Pinpoint the cell where the given text exists, returning its (x, y) midpoint coordinate. 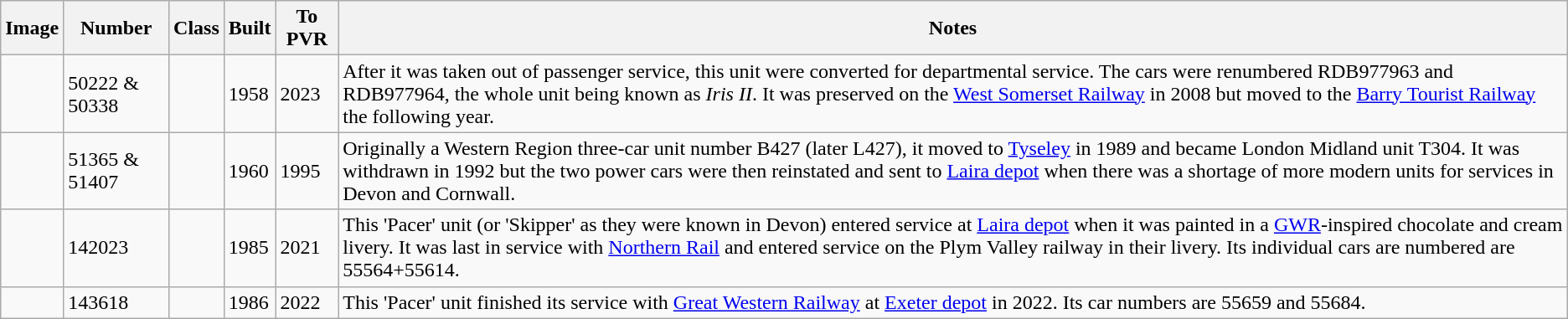
2021 (307, 248)
To PVR (307, 28)
2022 (307, 302)
Image (32, 28)
50222 & 50338 (116, 94)
Built (250, 28)
Class (197, 28)
Number (116, 28)
1958 (250, 94)
1986 (250, 302)
143618 (116, 302)
This 'Pacer' unit finished its service with Great Western Railway at Exeter depot in 2022. Its car numbers are 55659 and 55684. (953, 302)
51365 & 51407 (116, 171)
2023 (307, 94)
Notes (953, 28)
1960 (250, 171)
1995 (307, 171)
142023 (116, 248)
1985 (250, 248)
